For the text-containing cell, return its midpoint in (x, y) coordinate format. 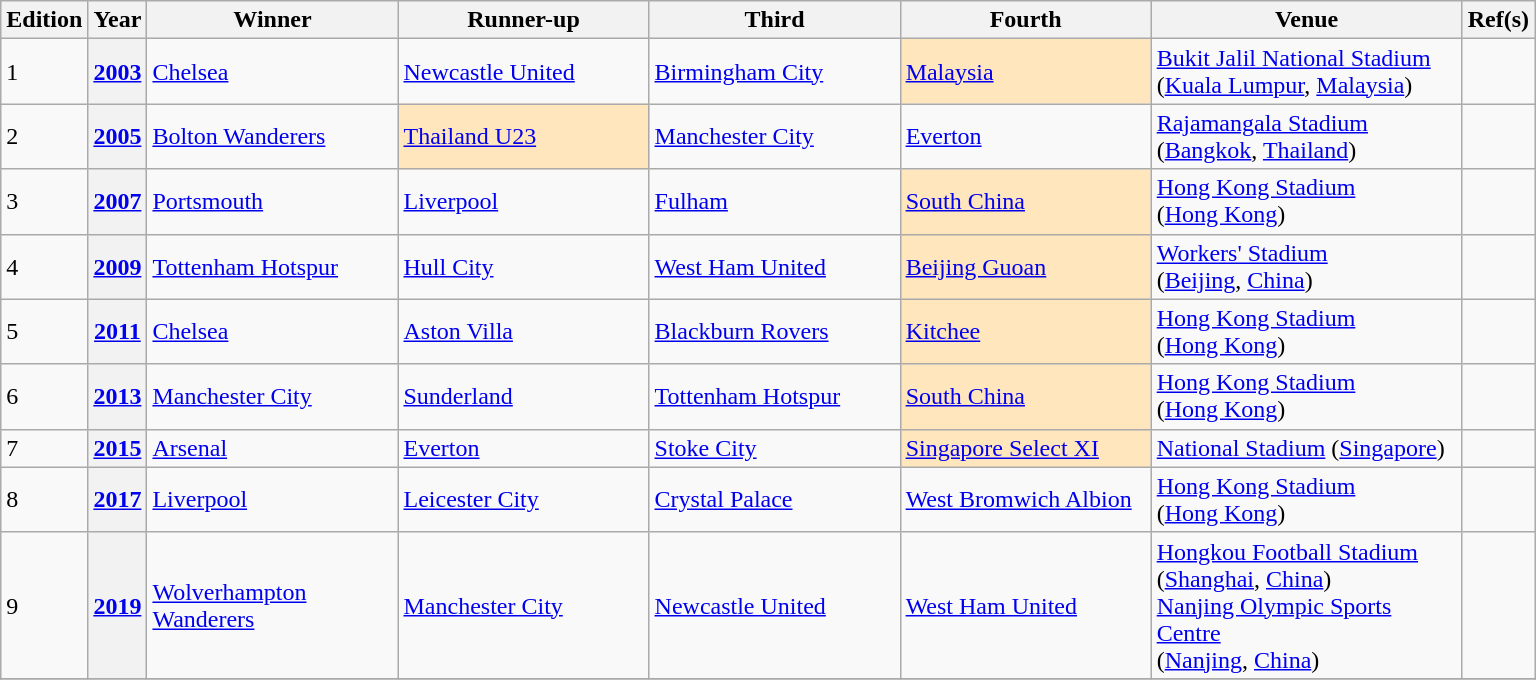
6 (44, 396)
Sunderland (524, 396)
2019 (118, 605)
Year (118, 20)
Fulham (774, 202)
Fourth (1026, 20)
West Bromwich Albion (1026, 500)
Aston Villa (524, 332)
Bukit Jalil National Stadium (Kuala Lumpur, Malaysia) (1306, 72)
Rajamangala Stadium (Bangkok, Thailand) (1306, 136)
Arsenal (272, 448)
National Stadium (Singapore) (1306, 448)
2013 (118, 396)
7 (44, 448)
2003 (118, 72)
Singapore Select XI (1026, 448)
3 (44, 202)
2011 (118, 332)
2007 (118, 202)
Hongkou Football Stadium(Shanghai, China)Nanjing Olympic Sports Centre(Nanjing, China) (1306, 605)
Bolton Wanderers (272, 136)
Beijing Guoan (1026, 266)
Third (774, 20)
2015 (118, 448)
Portsmouth (272, 202)
Birmingham City (774, 72)
2005 (118, 136)
Blackburn Rovers (774, 332)
Wolverhampton Wanderers (272, 605)
1 (44, 72)
2009 (118, 266)
Venue (1306, 20)
Winner (272, 20)
Crystal Palace (774, 500)
Edition (44, 20)
Hull City (524, 266)
9 (44, 605)
Stoke City (774, 448)
Kitchee (1026, 332)
Thailand U23 (524, 136)
Runner-up (524, 20)
8 (44, 500)
Leicester City (524, 500)
5 (44, 332)
Ref(s) (1498, 20)
2017 (118, 500)
Workers' Stadium(Beijing, China) (1306, 266)
Malaysia (1026, 72)
2 (44, 136)
4 (44, 266)
